Determine the [X, Y] coordinate at the center of the cell enclosing the given text.  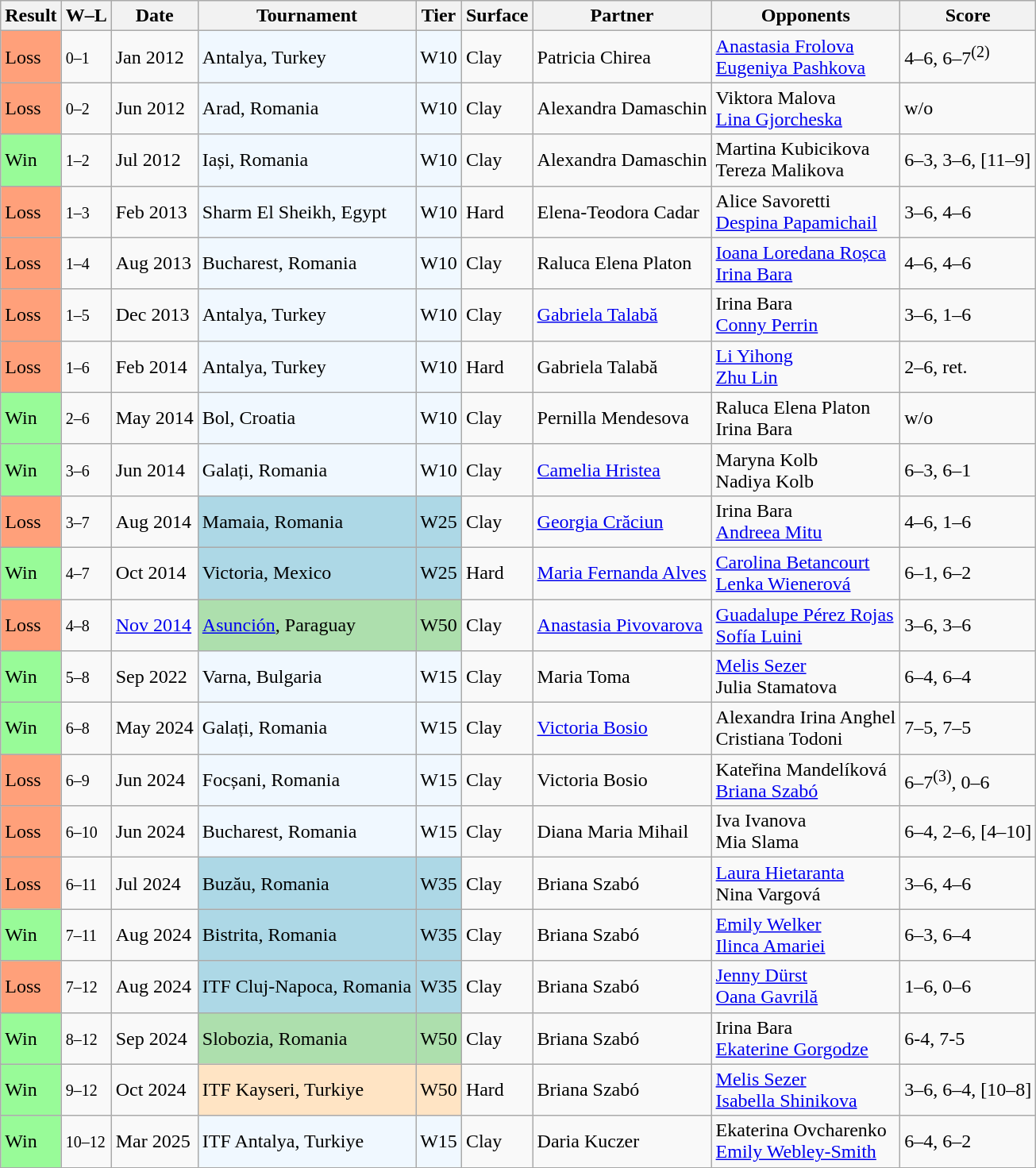
4–7 [86, 573]
Result [31, 16]
3–6, 1–6 [969, 314]
Partner [622, 16]
4–8 [86, 624]
Buzău, Romania [306, 883]
Jul 2012 [154, 160]
Varna, Bulgaria [306, 677]
Dec 2013 [154, 314]
1–6, 0–6 [969, 986]
6–7(3), 0–6 [969, 780]
Sep 2024 [154, 1039]
Jun 2012 [154, 108]
6–4, 6–2 [969, 1142]
Maria Toma [622, 677]
Kateřina Mandelíková Briana Szabó [806, 780]
5–8 [86, 677]
Jenny Dürst Oana Gavrilă [806, 986]
9–12 [86, 1089]
0–2 [86, 108]
Tournament [306, 16]
1–5 [86, 314]
Date [154, 16]
7–5, 7–5 [969, 729]
Irina Bara Andreea Mitu [806, 521]
Sharm El Sheikh, Egypt [306, 211]
1–4 [86, 264]
7–12 [86, 986]
Irina Bara Conny Perrin [806, 314]
Sep 2022 [154, 677]
Raluca Elena Platon [622, 264]
May 2024 [154, 729]
Asunción, Paraguay [306, 624]
Aug 2013 [154, 264]
Tier [439, 16]
Li Yihong Zhu Lin [806, 367]
6-4, 7-5 [969, 1039]
Raluca Elena Platon Irina Bara [806, 418]
Viktora Malova Lina Gjorcheska [806, 108]
3–6 [86, 470]
Martina Kubicikova Tereza Malikova [806, 160]
Melis Sezer Julia Stamatova [806, 677]
Ekaterina Ovcharenko Emily Webley-Smith [806, 1142]
Bol, Croatia [306, 418]
ITF Cluj-Napoca, Romania [306, 986]
Maria Fernanda Alves [622, 573]
8–12 [86, 1039]
3–7 [86, 521]
Focșani, Romania [306, 780]
6–3, 3–6, [11–9] [969, 160]
Anastasia Pivovarova [622, 624]
Oct 2024 [154, 1089]
Alice Savoretti Despina Papamichail [806, 211]
Irina Bara Ekaterine Gorgodze [806, 1039]
4–6, 6–7(2) [969, 57]
2–6 [86, 418]
Elena-Teodora Cadar [622, 211]
ITF Kayseri, Turkiye [306, 1089]
Georgia Crăciun [622, 521]
Mar 2025 [154, 1142]
Guadalupe Pérez Rojas Sofía Luini [806, 624]
Emily Welker Ilinca Amariei [806, 935]
Iva Ivanova Mia Slama [806, 832]
Maryna Kolb Nadiya Kolb [806, 470]
Iași, Romania [306, 160]
Feb 2013 [154, 211]
Aug 2014 [154, 521]
Camelia Hristea [622, 470]
Jan 2012 [154, 57]
May 2014 [154, 418]
Jun 2014 [154, 470]
ITF Antalya, Turkiye [306, 1142]
Jul 2024 [154, 883]
6–3, 6–4 [969, 935]
6–10 [86, 832]
4–6, 4–6 [969, 264]
6–4, 2–6, [4–10] [969, 832]
2–6, ret. [969, 367]
6–8 [86, 729]
6–9 [86, 780]
3–6, 6–4, [10–8] [969, 1089]
6–3, 6–1 [969, 470]
0–1 [86, 57]
Opponents [806, 16]
1–6 [86, 367]
Oct 2014 [154, 573]
Surface [497, 16]
6–1, 6–2 [969, 573]
Feb 2014 [154, 367]
Arad, Romania [306, 108]
Patricia Chirea [622, 57]
Victoria, Mexico [306, 573]
1–2 [86, 160]
3–6, 3–6 [969, 624]
W–L [86, 16]
Mamaia, Romania [306, 521]
7–11 [86, 935]
Score [969, 16]
6–4, 6–4 [969, 677]
Daria Kuczer [622, 1142]
Bistrita, Romania [306, 935]
Diana Maria Mihail [622, 832]
Anastasia Frolova Eugeniya Pashkova [806, 57]
Ioana Loredana Roșca Irina Bara [806, 264]
Laura Hietaranta Nina Vargová [806, 883]
6–11 [86, 883]
Slobozia, Romania [306, 1039]
Nov 2014 [154, 624]
4–6, 1–6 [969, 521]
Alexandra Irina Anghel Cristiana Todoni [806, 729]
1–3 [86, 211]
Melis Sezer Isabella Shinikova [806, 1089]
Pernilla Mendesova [622, 418]
10–12 [86, 1142]
Carolina Betancourt Lenka Wienerová [806, 573]
